For the text-containing cell, return its midpoint in [x, y] coordinate format. 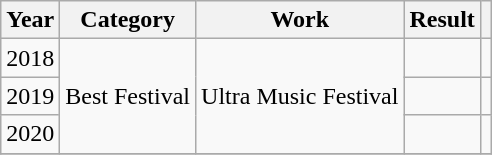
2018 [30, 58]
2020 [30, 134]
Category [128, 20]
Year [30, 20]
2019 [30, 96]
Best Festival [128, 96]
Work [300, 20]
Ultra Music Festival [300, 96]
Result [442, 20]
